From the cell containing the given text, extract its center point as [X, Y] coordinate. 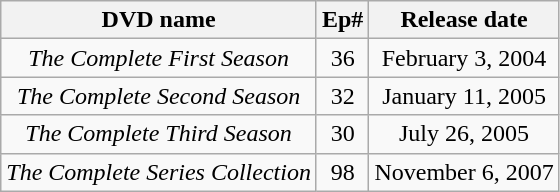
The Complete First Season [159, 58]
Release date [464, 20]
The Complete Series Collection [159, 172]
Ep# [342, 20]
January 11, 2005 [464, 96]
The Complete Second Season [159, 96]
July 26, 2005 [464, 134]
98 [342, 172]
February 3, 2004 [464, 58]
30 [342, 134]
32 [342, 96]
DVD name [159, 20]
36 [342, 58]
The Complete Third Season [159, 134]
November 6, 2007 [464, 172]
